Scan for the cell matching the given text and deliver its (X, Y) coordinate at center. 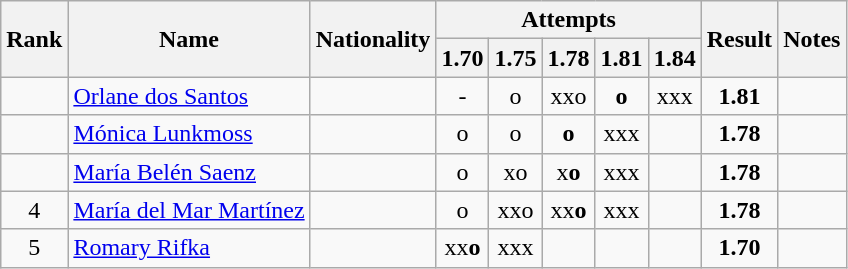
Nationality (373, 39)
Name (189, 39)
María Belén Saenz (189, 172)
Rank (34, 39)
4 (34, 210)
1.84 (674, 58)
5 (34, 248)
Notes (812, 39)
- (462, 96)
Romary Rifka (189, 248)
María del Mar Martínez (189, 210)
Orlane dos Santos (189, 96)
Attempts (568, 20)
Result (739, 39)
Mónica Lunkmoss (189, 134)
1.75 (516, 58)
